Detect which cell encompasses the target text, then output its (x, y) center coordinate. 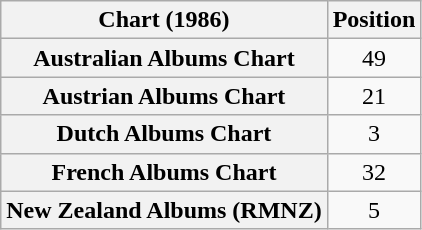
5 (374, 210)
New Zealand Albums (RMNZ) (164, 210)
Austrian Albums Chart (164, 96)
32 (374, 172)
Dutch Albums Chart (164, 134)
3 (374, 134)
French Albums Chart (164, 172)
21 (374, 96)
Position (374, 20)
49 (374, 58)
Chart (1986) (164, 20)
Australian Albums Chart (164, 58)
